From the cell containing the given text, extract its center point as [x, y] coordinate. 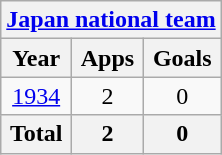
Japan national team [111, 20]
Apps [108, 58]
1934 [36, 96]
Goals [182, 58]
Total [36, 134]
Year [36, 58]
